Return [x, y] of the center of cell containing provided text 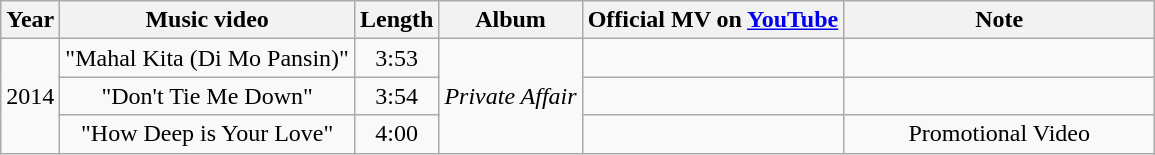
2014 [30, 96]
Official MV on YouTube [713, 20]
Year [30, 20]
Album [510, 20]
3:53 [396, 58]
Length [396, 20]
Music video [208, 20]
4:00 [396, 134]
"Mahal Kita (Di Mo Pansin)" [208, 58]
3:54 [396, 96]
"Don't Tie Me Down" [208, 96]
"How Deep is Your Love" [208, 134]
Promotional Video [1000, 134]
Note [1000, 20]
Private Affair [510, 96]
